Return [X, Y] of the center of cell containing provided text 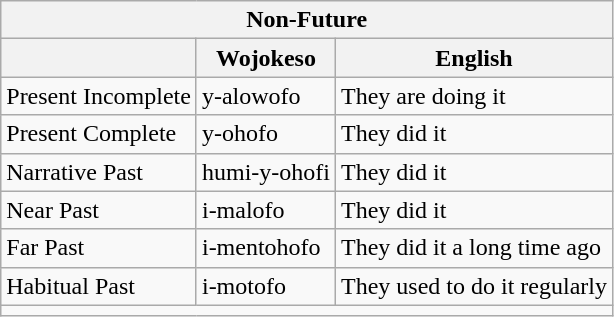
Near Past [99, 210]
i-mentohofo [266, 248]
y-alowofo [266, 96]
i-motofo [266, 286]
Present Complete [99, 134]
Present Incomplete [99, 96]
Far Past [99, 248]
Narrative Past [99, 172]
Habitual Past [99, 286]
y-ohofo [266, 134]
They are doing it [474, 96]
They used to do it regularly [474, 286]
Wojokeso [266, 58]
They did it a long time ago [474, 248]
i-malofo [266, 210]
humi-y-ohofi [266, 172]
English [474, 58]
Non-Future [307, 20]
